Locate the cell with the specified text and output its (x, y) center coordinate. 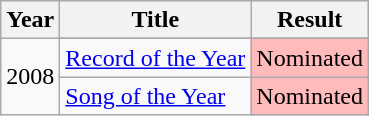
2008 (30, 77)
Song of the Year (156, 96)
Record of the Year (156, 58)
Title (156, 20)
Year (30, 20)
Result (310, 20)
